Return the (X, Y) coordinate for the center point of the cell that contains the specified text.  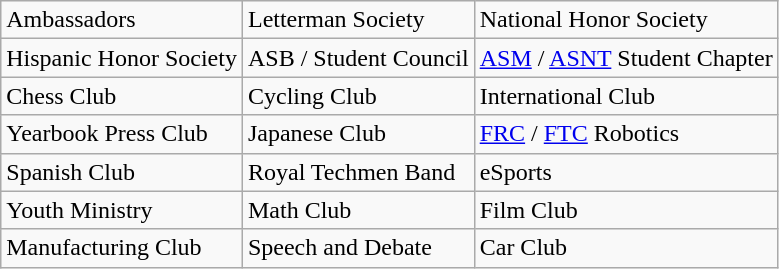
Royal Techmen Band (358, 172)
Car Club (626, 248)
Japanese Club (358, 134)
Manufacturing Club (122, 248)
International Club (626, 96)
ASB / Student Council (358, 58)
Chess Club (122, 96)
eSports (626, 172)
ASM / ASNT Student Chapter (626, 58)
Cycling Club (358, 96)
Film Club (626, 210)
Spanish Club (122, 172)
National Honor Society (626, 20)
Math Club (358, 210)
Ambassadors (122, 20)
Hispanic Honor Society (122, 58)
Speech and Debate (358, 248)
Letterman Society (358, 20)
FRC / FTC Robotics (626, 134)
Yearbook Press Club (122, 134)
Youth Ministry (122, 210)
